Output the [x, y] coordinate of the center of the cell containing the given text.  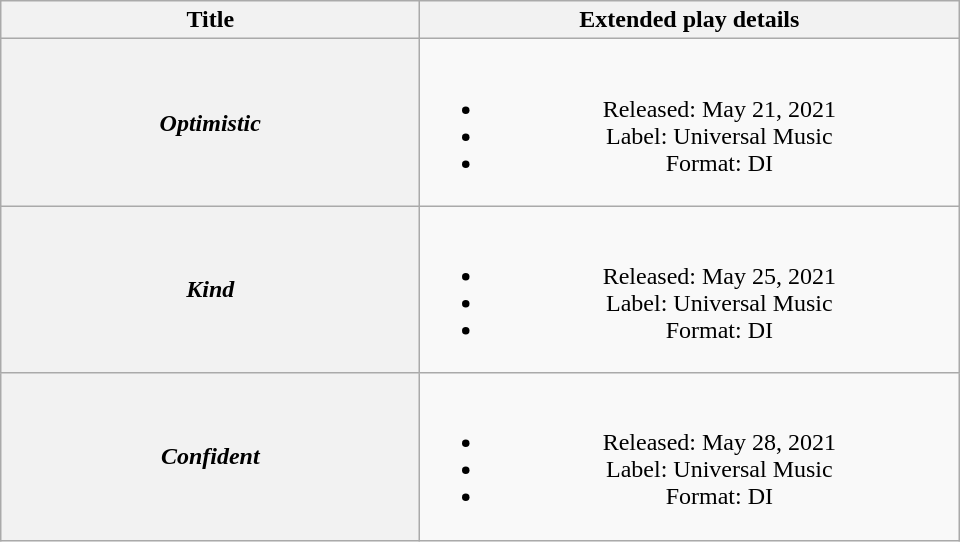
Optimistic [210, 122]
Released: May 28, 2021Label: Universal MusicFormat: DI [690, 456]
Kind [210, 290]
Title [210, 20]
Released: May 21, 2021Label: Universal MusicFormat: DI [690, 122]
Extended play details [690, 20]
Confident [210, 456]
Released: May 25, 2021Label: Universal MusicFormat: DI [690, 290]
